Return the (X, Y) coordinate for the center point of the cell that contains the specified text.  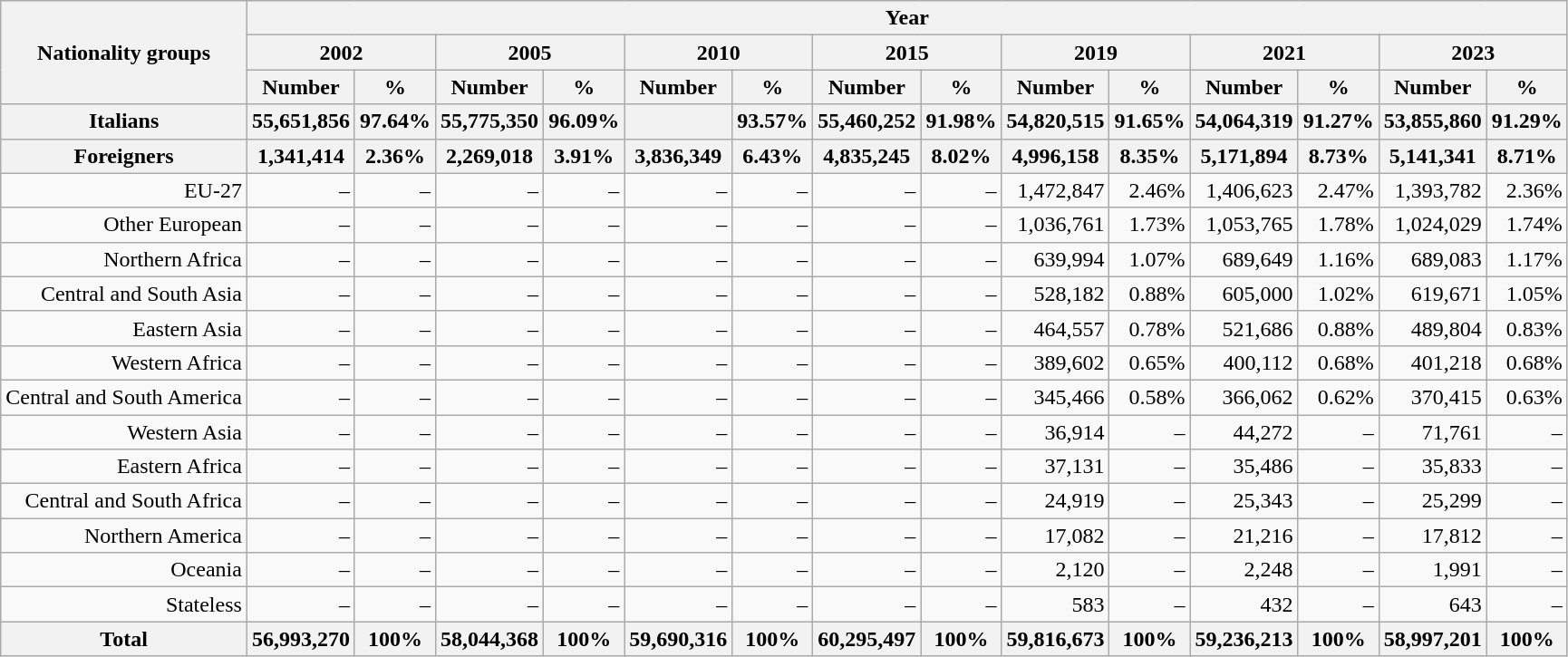
Eastern Africa (124, 467)
2002 (341, 53)
3.91% (584, 156)
97.64% (395, 121)
8.35% (1149, 156)
91.98% (961, 121)
1,991 (1432, 570)
Central and South Asia (124, 294)
583 (1055, 604)
2.47% (1338, 190)
1.74% (1526, 225)
17,812 (1432, 536)
4,835,245 (866, 156)
EU-27 (124, 190)
0.78% (1149, 328)
605,000 (1244, 294)
Western Asia (124, 432)
1.05% (1526, 294)
59,690,316 (678, 639)
55,460,252 (866, 121)
1,341,414 (301, 156)
17,082 (1055, 536)
1,472,847 (1055, 190)
1.73% (1149, 225)
Total (124, 639)
1.07% (1149, 259)
2010 (719, 53)
345,466 (1055, 397)
8.73% (1338, 156)
2019 (1096, 53)
2005 (530, 53)
58,044,368 (489, 639)
44,272 (1244, 432)
1,406,623 (1244, 190)
71,761 (1432, 432)
8.71% (1526, 156)
2,120 (1055, 570)
3,836,349 (678, 156)
619,671 (1432, 294)
0.63% (1526, 397)
400,112 (1244, 362)
1.02% (1338, 294)
25,343 (1244, 501)
689,649 (1244, 259)
389,602 (1055, 362)
Northern America (124, 536)
4,996,158 (1055, 156)
55,775,350 (489, 121)
Nationality groups (124, 53)
2023 (1473, 53)
Eastern Asia (124, 328)
432 (1244, 604)
35,833 (1432, 467)
Other European (124, 225)
36,914 (1055, 432)
35,486 (1244, 467)
56,993,270 (301, 639)
24,919 (1055, 501)
Central and South America (124, 397)
464,557 (1055, 328)
2,269,018 (489, 156)
Stateless (124, 604)
55,651,856 (301, 121)
2,248 (1244, 570)
54,820,515 (1055, 121)
1,053,765 (1244, 225)
2015 (907, 53)
0.65% (1149, 362)
91.27% (1338, 121)
528,182 (1055, 294)
5,141,341 (1432, 156)
Western Africa (124, 362)
2.46% (1149, 190)
Northern Africa (124, 259)
643 (1432, 604)
59,236,213 (1244, 639)
Year (906, 18)
521,686 (1244, 328)
59,816,673 (1055, 639)
2021 (1284, 53)
489,804 (1432, 328)
639,994 (1055, 259)
370,415 (1432, 397)
366,062 (1244, 397)
Foreigners (124, 156)
1,393,782 (1432, 190)
0.58% (1149, 397)
25,299 (1432, 501)
60,295,497 (866, 639)
53,855,860 (1432, 121)
Oceania (124, 570)
401,218 (1432, 362)
1.17% (1526, 259)
6.43% (772, 156)
Italians (124, 121)
0.62% (1338, 397)
1,024,029 (1432, 225)
8.02% (961, 156)
54,064,319 (1244, 121)
21,216 (1244, 536)
58,997,201 (1432, 639)
37,131 (1055, 467)
96.09% (584, 121)
93.57% (772, 121)
Central and South Africa (124, 501)
1.16% (1338, 259)
1.78% (1338, 225)
91.65% (1149, 121)
689,083 (1432, 259)
5,171,894 (1244, 156)
0.83% (1526, 328)
1,036,761 (1055, 225)
91.29% (1526, 121)
